Find where the given text appears and provide that cell's center as [X, Y] coordinate. 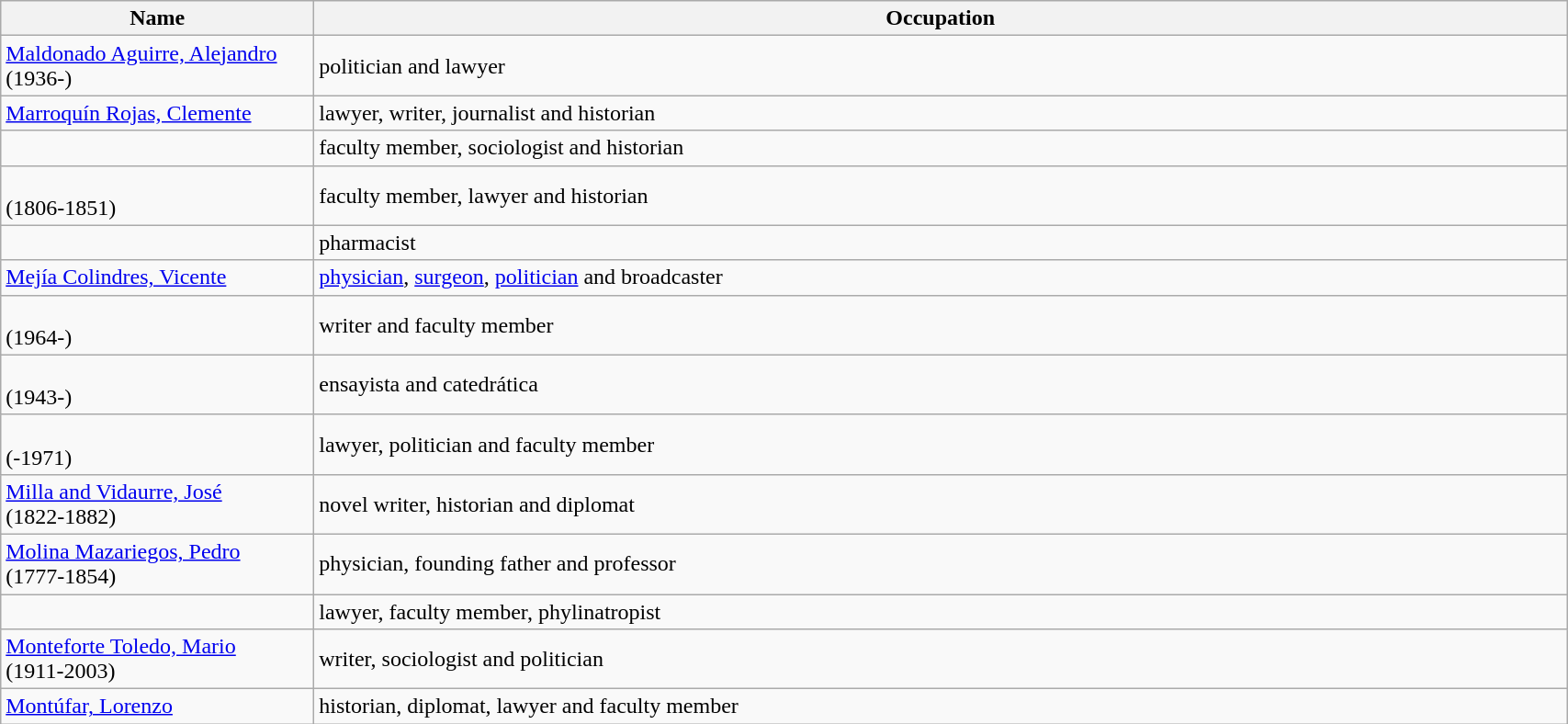
lawyer, writer, journalist and historian [941, 113]
Mejía Colindres, Vicente [158, 277]
(1806-1851) [158, 195]
Montúfar, Lorenzo [158, 707]
(1943-) [158, 384]
Occupation [941, 18]
Monteforte Toledo, Mario(1911-2003) [158, 660]
pharmacist [941, 243]
(-1971) [158, 445]
ensayista and catedrática [941, 384]
novel writer, historian and diplomat [941, 503]
politician and lawyer [941, 66]
lawyer, politician and faculty member [941, 445]
historian, diplomat, lawyer and faculty member [941, 707]
writer, sociologist and politician [941, 660]
lawyer, faculty member, phylinatropist [941, 611]
(1964-) [158, 325]
writer and faculty member [941, 325]
faculty member, sociologist and historian [941, 148]
Maldonado Aguirre, Alejandro(1936-) [158, 66]
Milla and Vidaurre, José(1822-1882) [158, 503]
physician, founding father and professor [941, 564]
physician, surgeon, politician and broadcaster [941, 277]
Marroquín Rojas, Clemente [158, 113]
Molina Mazariegos, Pedro (1777-1854) [158, 564]
Name [158, 18]
faculty member, lawyer and historian [941, 195]
